For the text-containing cell, return its midpoint in [x, y] coordinate format. 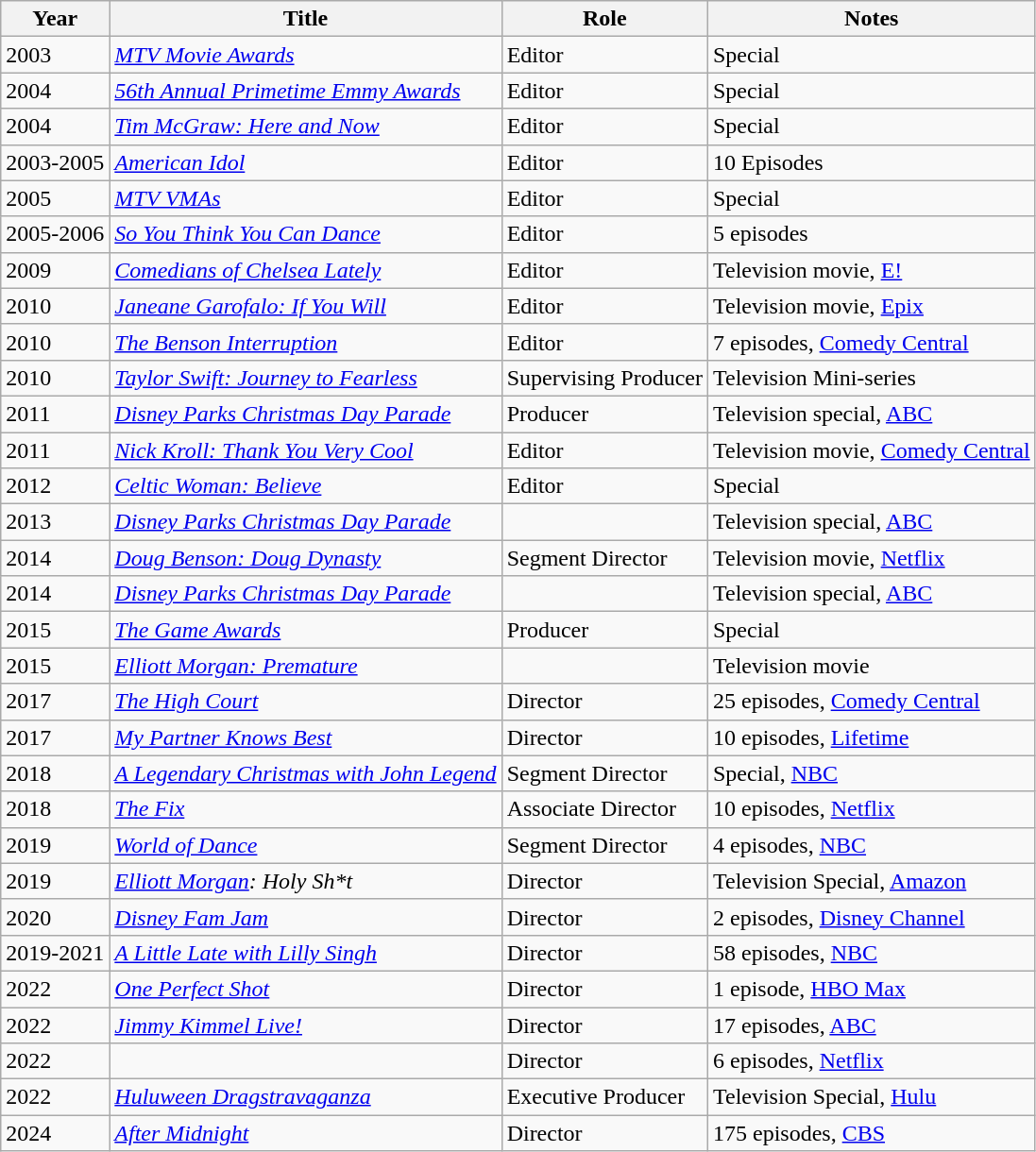
Television Mini-series [871, 378]
MTV VMAs [306, 198]
Celtic Woman: Believe [306, 486]
Nick Kroll: Thank You Very Cool [306, 450]
The High Court [306, 702]
Special, NBC [871, 773]
10 episodes, Lifetime [871, 737]
Janeane Garofalo: If You Will [306, 306]
Doug Benson: Doug Dynasty [306, 558]
Elliott Morgan: Holy Sh*t [306, 881]
The Fix [306, 809]
1 episode, HBO Max [871, 989]
56th Annual Primetime Emmy Awards [306, 91]
58 episodes, NBC [871, 953]
My Partner Knows Best [306, 737]
The Benson Interruption [306, 342]
Taylor Swift: Journey to Fearless [306, 378]
Television movie [871, 666]
Television Special, Hulu [871, 1097]
Title [306, 19]
Disney Fam Jam [306, 917]
MTV Movie Awards [306, 55]
7 episodes, Comedy Central [871, 342]
A Little Late with Lilly Singh [306, 953]
2012 [55, 486]
2005 [55, 198]
Role [604, 19]
Television movie, Comedy Central [871, 450]
2019-2021 [55, 953]
Year [55, 19]
Television movie, Epix [871, 306]
World of Dance [306, 845]
10 episodes, Netflix [871, 809]
A Legendary Christmas with John Legend [306, 773]
2003 [55, 55]
2 episodes, Disney Channel [871, 917]
2005-2006 [55, 234]
Notes [871, 19]
2013 [55, 522]
After Midnight [306, 1133]
5 episodes [871, 234]
Comedians of Chelsea Lately [306, 270]
25 episodes, Comedy Central [871, 702]
The Game Awards [306, 630]
One Perfect Shot [306, 989]
2020 [55, 917]
2009 [55, 270]
Jimmy Kimmel Live! [306, 1025]
Executive Producer [604, 1097]
Huluween Dragstravaganza [306, 1097]
2024 [55, 1133]
American Idol [306, 162]
Supervising Producer [604, 378]
Television movie, E! [871, 270]
Associate Director [604, 809]
10 Episodes [871, 162]
Tim McGraw: Here and Now [306, 127]
Television Special, Amazon [871, 881]
Television movie, Netflix [871, 558]
4 episodes, NBC [871, 845]
2003-2005 [55, 162]
17 episodes, ABC [871, 1025]
So You Think You Can Dance [306, 234]
Elliott Morgan: Premature [306, 666]
175 episodes, CBS [871, 1133]
6 episodes, Netflix [871, 1061]
